Find where the given text appears and provide that cell's center as [X, Y] coordinate. 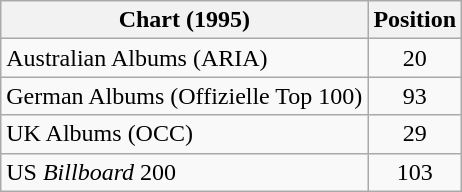
Australian Albums (ARIA) [184, 58]
Position [415, 20]
Chart (1995) [184, 20]
UK Albums (OCC) [184, 134]
103 [415, 172]
20 [415, 58]
93 [415, 96]
29 [415, 134]
US Billboard 200 [184, 172]
German Albums (Offizielle Top 100) [184, 96]
